Extract the [X, Y] coordinate from the center of the cell holding the provided text.  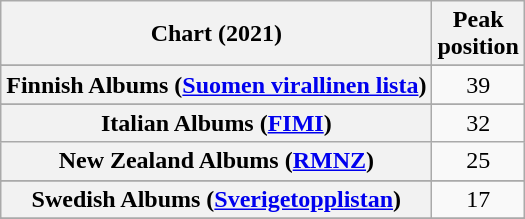
17 [478, 199]
Swedish Albums (Sverigetopplistan) [216, 199]
Chart (2021) [216, 34]
New Zealand Albums (RMNZ) [216, 161]
39 [478, 85]
Italian Albums (FIMI) [216, 123]
Peakposition [478, 34]
Finnish Albums (Suomen virallinen lista) [216, 85]
32 [478, 123]
25 [478, 161]
